For the text-containing cell, return its midpoint in (x, y) coordinate format. 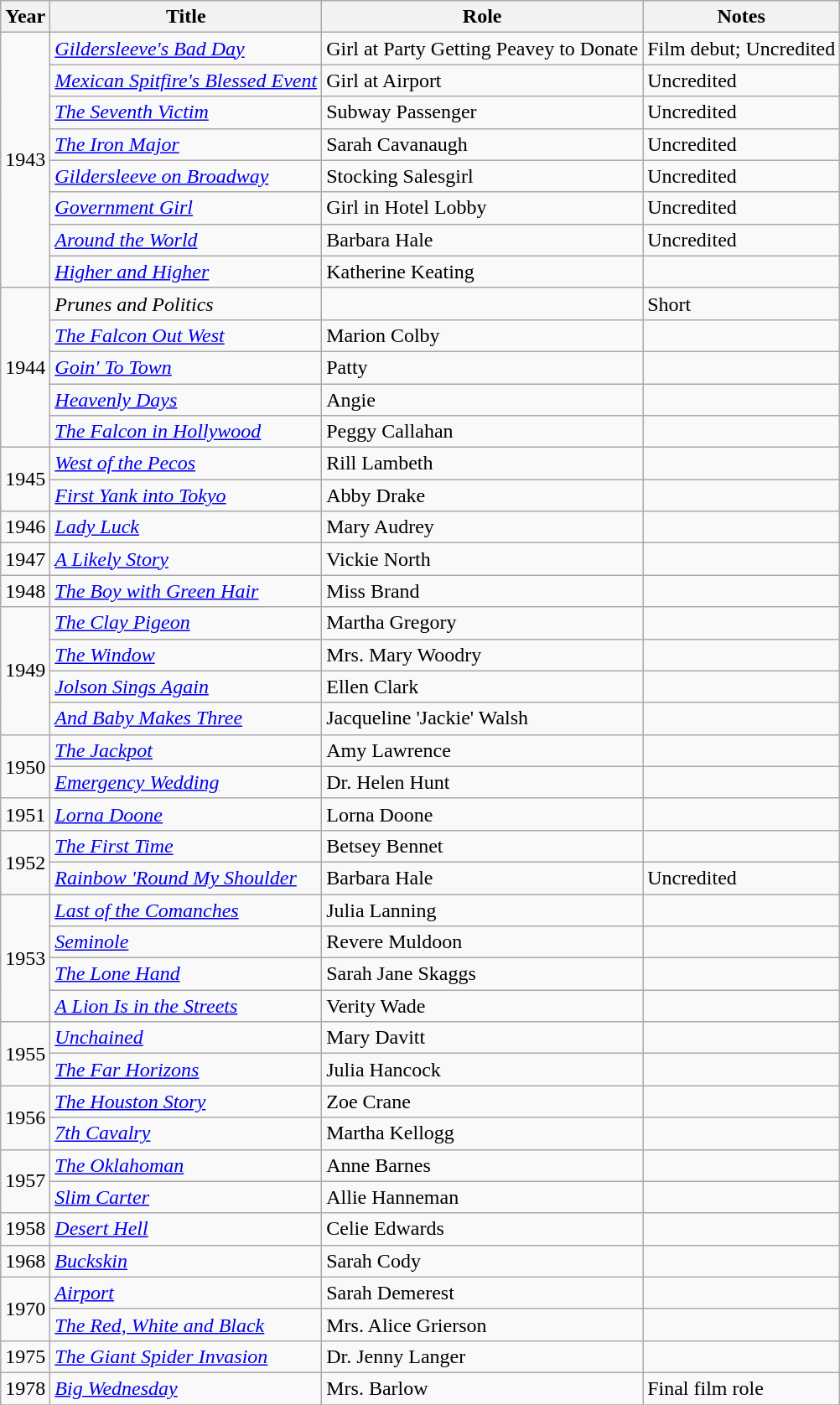
Miss Brand (483, 591)
Amy Lawrence (483, 750)
1945 (25, 480)
Mary Audrey (483, 527)
Buckskin (186, 1261)
The Lone Hand (186, 974)
1951 (25, 814)
The Boy with Green Hair (186, 591)
Title (186, 17)
The Jackpot (186, 750)
Zoe Crane (483, 1102)
Mrs. Barlow (483, 1388)
1970 (25, 1309)
1956 (25, 1117)
Unchained (186, 1038)
Martha Gregory (483, 623)
Jolson Sings Again (186, 687)
Sarah Cody (483, 1261)
Mary Davitt (483, 1038)
Sarah Cavanaugh (483, 144)
The Far Horizons (186, 1070)
Dr. Jenny Langer (483, 1356)
Vickie North (483, 559)
1948 (25, 591)
Stocking Salesgirl (483, 176)
Role (483, 17)
1978 (25, 1388)
The Iron Major (186, 144)
A Lion Is in the Streets (186, 1006)
Seminole (186, 942)
Allie Hanneman (483, 1197)
Airport (186, 1293)
The Falcon Out West (186, 335)
First Yank into Tokyo (186, 495)
Prunes and Politics (186, 303)
The Red, White and Black (186, 1325)
Jacqueline 'Jackie' Walsh (483, 718)
Higher and Higher (186, 272)
Girl in Hotel Lobby (483, 208)
1950 (25, 766)
Angie (483, 400)
1946 (25, 527)
Girl at Party Getting Peavey to Donate (483, 49)
Dr. Helen Hunt (483, 782)
The First Time (186, 846)
Revere Muldoon (483, 942)
Martha Kellogg (483, 1133)
1943 (25, 160)
Sarah Demerest (483, 1293)
West of the Pecos (186, 464)
Final film role (741, 1388)
Anne Barnes (483, 1165)
The Houston Story (186, 1102)
Big Wednesday (186, 1388)
Katherine Keating (483, 272)
1953 (25, 957)
Marion Colby (483, 335)
Mexican Spitfire's Blessed Event (186, 80)
Desert Hell (186, 1229)
Emergency Wedding (186, 782)
1944 (25, 367)
Government Girl (186, 208)
Julia Lanning (483, 910)
The Giant Spider Invasion (186, 1356)
And Baby Makes Three (186, 718)
Mrs. Mary Woodry (483, 655)
Gildersleeve on Broadway (186, 176)
1955 (25, 1054)
1975 (25, 1356)
Short (741, 303)
The Clay Pigeon (186, 623)
Lady Luck (186, 527)
7th Cavalry (186, 1133)
Gildersleeve's Bad Day (186, 49)
Mrs. Alice Grierson (483, 1325)
1949 (25, 671)
Verity Wade (483, 1006)
Sarah Jane Skaggs (483, 974)
1947 (25, 559)
The Oklahoman (186, 1165)
Rainbow 'Round My Shoulder (186, 878)
Year (25, 17)
Betsey Bennet (483, 846)
Notes (741, 17)
The Window (186, 655)
1968 (25, 1261)
Film debut; Uncredited (741, 49)
1952 (25, 862)
1958 (25, 1229)
Slim Carter (186, 1197)
A Likely Story (186, 559)
Julia Hancock (483, 1070)
Rill Lambeth (483, 464)
Patty (483, 367)
Abby Drake (483, 495)
The Falcon in Hollywood (186, 432)
Girl at Airport (483, 80)
Celie Edwards (483, 1229)
Last of the Comanches (186, 910)
Heavenly Days (186, 400)
1957 (25, 1181)
The Seventh Victim (186, 112)
Subway Passenger (483, 112)
Goin' To Town (186, 367)
Around the World (186, 240)
Peggy Callahan (483, 432)
Ellen Clark (483, 687)
